Return the [X, Y] coordinate for the center point of the cell that contains the specified text.  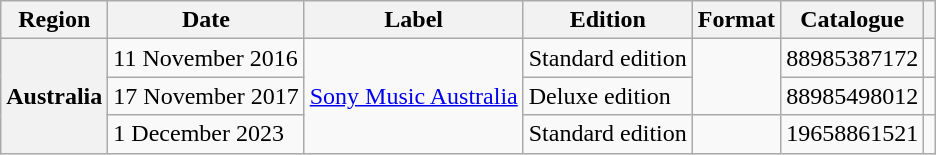
Label [414, 20]
11 November 2016 [206, 58]
Deluxe edition [608, 96]
Catalogue [852, 20]
Format [736, 20]
88985498012 [852, 96]
Edition [608, 20]
19658861521 [852, 134]
88985387172 [852, 58]
Australia [54, 96]
Sony Music Australia [414, 96]
Date [206, 20]
Region [54, 20]
1 December 2023 [206, 134]
17 November 2017 [206, 96]
